Pinpoint the cell where the given text exists, returning its [X, Y] midpoint coordinate. 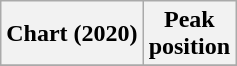
Chart (2020) [72, 34]
Peakposition [189, 34]
